Scan for the cell matching the given text and deliver its [X, Y] coordinate at center. 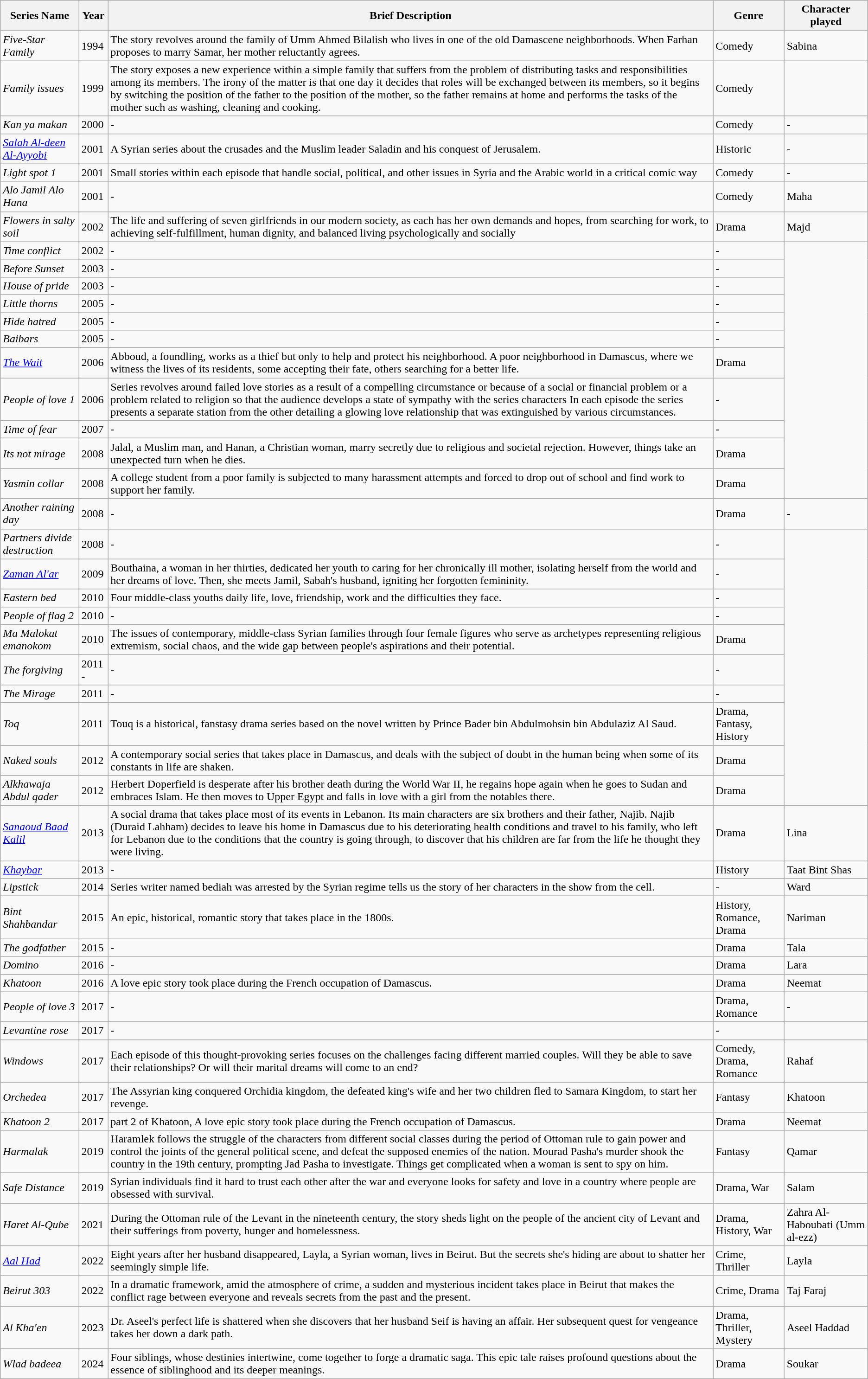
Taj Faraj [826, 1291]
Time conflict [40, 250]
Before Sunset [40, 268]
Lara [826, 965]
A love epic story took place during the French occupation of Damascus. [411, 983]
An epic, historical, romantic story that takes place in the 1800s. [411, 917]
Qamar [826, 1151]
Taat Bint Shas [826, 870]
Lipstick [40, 887]
The godfather [40, 948]
People of love 1 [40, 399]
Little thorns [40, 303]
1999 [94, 88]
Aseel Haddad [826, 1328]
Aal Had [40, 1261]
Ward [826, 887]
Another raining day [40, 514]
Family issues [40, 88]
Rahaf [826, 1061]
Wlad badeea [40, 1364]
Eastern bed [40, 598]
History [749, 870]
2000 [94, 125]
Layla [826, 1261]
Drama, Fantasy, History [749, 724]
Baibars [40, 339]
Partners divide destruction [40, 544]
Year [94, 16]
Alo Jamil Alo Hana [40, 197]
2009 [94, 574]
2024 [94, 1364]
Crime, Drama [749, 1291]
Domino [40, 965]
Four middle-class youths daily life, love, friendship, work and the difficulties they face. [411, 598]
Toq [40, 724]
A Syrian series about the crusades and the Muslim leader Saladin and his conquest of Jerusalem. [411, 148]
2007 [94, 430]
Comedy, Drama, Romance [749, 1061]
Its not mirage [40, 454]
Drama, History, War [749, 1225]
Drama, Thriller, Mystery [749, 1328]
Safe Distance [40, 1187]
Khaybar [40, 870]
The Assyrian king conquered Orchidia kingdom, the defeated king's wife and her two children fled to Samara Kingdom, to start her revenge. [411, 1097]
A college student from a poor family is subjected to many harassment attempts and forced to drop out of school and find work to support her family. [411, 483]
2011 - [94, 670]
Orchedea [40, 1097]
People of flag 2 [40, 616]
1994 [94, 45]
2023 [94, 1328]
Character played [826, 16]
Levantine rose [40, 1031]
Sanaoud Baad Kalil [40, 833]
Touq is a historical, fanstasy drama series based on the novel written by Prince Bader bin Abdulmohsin bin Abdulaziz Al Saud. [411, 724]
Maha [826, 197]
Alkhawaja Abdul qader [40, 790]
Khatoon 2 [40, 1121]
Salam [826, 1187]
Kan ya makan [40, 125]
Zaman Al'ar [40, 574]
Series writer named bediah was arrested by the Syrian regime tells us the story of her characters in the show from the cell. [411, 887]
Brief Description [411, 16]
Time of fear [40, 430]
Genre [749, 16]
Naked souls [40, 760]
Al Kha'en [40, 1328]
Harmalak [40, 1151]
Series Name [40, 16]
Drama, War [749, 1187]
Drama, Romance [749, 1007]
Small stories within each episode that handle social, political, and other issues in Syria and the Arabic world in a critical comic way [411, 173]
The Wait [40, 363]
Salah Al-deen Al-Ayyobi [40, 148]
Hide hatred [40, 321]
Light spot 1 [40, 173]
Soukar [826, 1364]
2014 [94, 887]
Sabina [826, 45]
2021 [94, 1225]
Beirut 303 [40, 1291]
History, Romance, Drama [749, 917]
Flowers in salty soil [40, 226]
Crime, Thriller [749, 1261]
House of pride [40, 286]
Historic [749, 148]
Zahra Al-Haboubati (Umm al-ezz) [826, 1225]
The Mirage [40, 693]
The forgiving [40, 670]
Haret Al-Qube [40, 1225]
Yasmin collar [40, 483]
Windows [40, 1061]
People of love 3 [40, 1007]
Five-Star Family [40, 45]
Bint Shahbandar [40, 917]
Lina [826, 833]
Nariman [826, 917]
Ma Malokat emanokom [40, 639]
Tala [826, 948]
part 2 of Khatoon, A love epic story took place during the French occupation of Damascus. [411, 1121]
Majd [826, 226]
